Scan for the cell matching the given text and deliver its (x, y) coordinate at center. 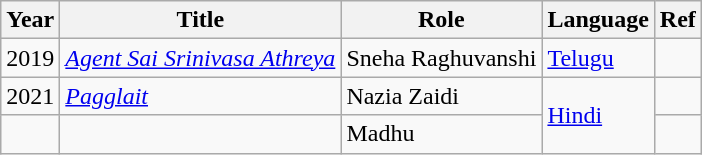
2019 (30, 58)
Hindi (598, 115)
Nazia Zaidi (442, 96)
Language (598, 20)
Pagglait (200, 96)
Role (442, 20)
Year (30, 20)
2021 (30, 96)
Sneha Raghuvanshi (442, 58)
Title (200, 20)
Telugu (598, 58)
Madhu (442, 134)
Ref (678, 20)
Agent Sai Srinivasa Athreya (200, 58)
